Determine the [x, y] coordinate at the center of the cell enclosing the given text.  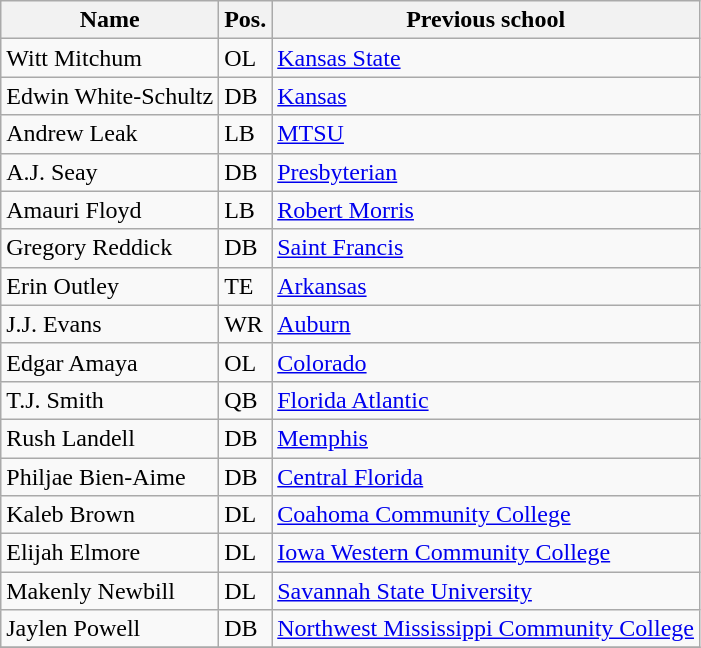
Auburn [486, 324]
Andrew Leak [110, 134]
QB [246, 400]
Philjae Bien-Aime [110, 477]
Robert Morris [486, 210]
Kansas [486, 96]
Makenly Newbill [110, 591]
WR [246, 324]
Erin Outley [110, 286]
Rush Landell [110, 438]
Pos. [246, 20]
Northwest Mississippi Community College [486, 629]
Witt Mitchum [110, 58]
Memphis [486, 438]
Previous school [486, 20]
Coahoma Community College [486, 515]
Iowa Western Community College [486, 553]
Edwin White-Schultz [110, 96]
Kaleb Brown [110, 515]
MTSU [486, 134]
Jaylen Powell [110, 629]
Kansas State [486, 58]
Savannah State University [486, 591]
T.J. Smith [110, 400]
Arkansas [486, 286]
Gregory Reddick [110, 248]
Presbyterian [486, 172]
Name [110, 20]
Amauri Floyd [110, 210]
Saint Francis [486, 248]
Colorado [486, 362]
Edgar Amaya [110, 362]
TE [246, 286]
A.J. Seay [110, 172]
J.J. Evans [110, 324]
Florida Atlantic [486, 400]
Central Florida [486, 477]
Elijah Elmore [110, 553]
